For the text-containing cell, return its midpoint in (x, y) coordinate format. 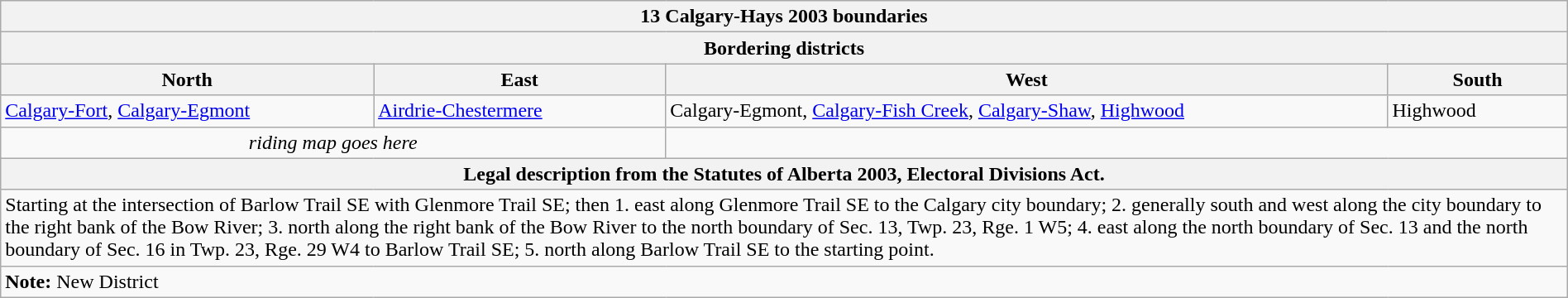
East (519, 79)
Legal description from the Statutes of Alberta 2003, Electoral Divisions Act. (784, 174)
South (1477, 79)
Bordering districts (784, 48)
Highwood (1477, 111)
Calgary-Egmont, Calgary-Fish Creek, Calgary-Shaw, Highwood (1027, 111)
Calgary-Fort, Calgary-Egmont (187, 111)
Airdrie-Chestermere (519, 111)
13 Calgary-Hays 2003 boundaries (784, 17)
Note: New District (784, 281)
West (1027, 79)
North (187, 79)
riding map goes here (333, 142)
